Locate the cell with the specified text and output its [X, Y] center coordinate. 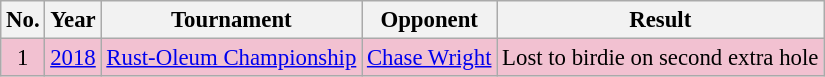
1 [23, 58]
Chase Wright [430, 58]
Rust-Oleum Championship [232, 58]
Result [660, 20]
No. [23, 20]
Lost to birdie on second extra hole [660, 58]
Tournament [232, 20]
Year [73, 20]
2018 [73, 58]
Opponent [430, 20]
